Identify which cell holds the provided text, then report its (x, y) central coordinate. 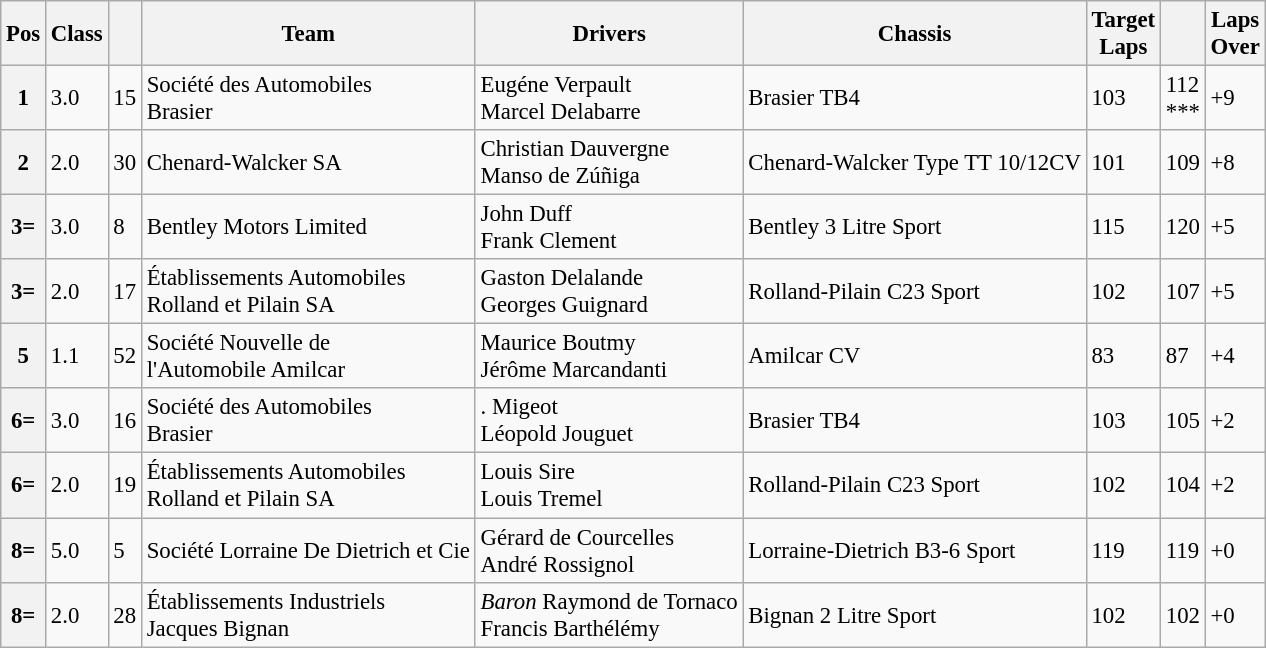
Class (78, 34)
Société Lorraine De Dietrich et Cie (308, 550)
+8 (1235, 162)
Lorraine-Dietrich B3-6 Sport (914, 550)
83 (1123, 356)
104 (1182, 486)
Établissements IndustrielsJacques Bignan (308, 614)
Chenard-Walcker SA (308, 162)
TargetLaps (1123, 34)
30 (124, 162)
Pos (24, 34)
101 (1123, 162)
Chenard-Walcker Type TT 10/12CV (914, 162)
112*** (1182, 98)
5.0 (78, 550)
107 (1182, 292)
1.1 (78, 356)
Gaston Delalande Georges Guignard (609, 292)
115 (1123, 228)
Société Nouvelle del'Automobile Amilcar (308, 356)
. Migeot Léopold Jouguet (609, 420)
Bentley 3 Litre Sport (914, 228)
87 (1182, 356)
17 (124, 292)
Eugéne Verpault Marcel Delabarre (609, 98)
Team (308, 34)
52 (124, 356)
Maurice Boutmy Jérôme Marcandanti (609, 356)
1 (24, 98)
Chassis (914, 34)
Louis Sire Louis Tremel (609, 486)
Amilcar CV (914, 356)
Bentley Motors Limited (308, 228)
15 (124, 98)
+4 (1235, 356)
Gérard de Courcelles André Rossignol (609, 550)
LapsOver (1235, 34)
John Duff Frank Clement (609, 228)
19 (124, 486)
109 (1182, 162)
Baron Raymond de Tornaco Francis Barthélémy (609, 614)
Christian Dauvergne Manso de Zúñiga (609, 162)
16 (124, 420)
+9 (1235, 98)
2 (24, 162)
Drivers (609, 34)
120 (1182, 228)
105 (1182, 420)
28 (124, 614)
8 (124, 228)
Bignan 2 Litre Sport (914, 614)
